From the cell containing the given text, extract its center point as [x, y] coordinate. 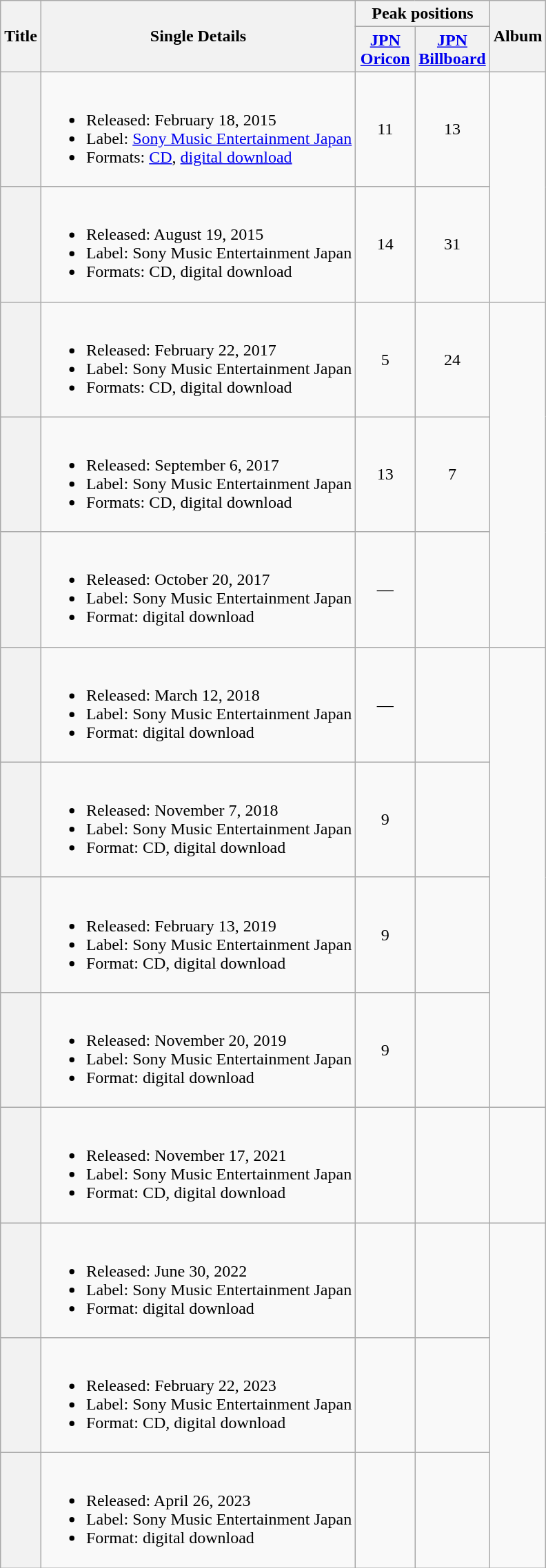
Peak positions [423, 14]
Released: April 26, 2023Label: Sony Music Entertainment JapanFormat: digital download [198, 1510]
24 [452, 360]
Released: October 20, 2017Label: Sony Music Entertainment JapanFormat: digital download [198, 590]
JPN Billboard [452, 50]
Released: August 19, 2015Label: Sony Music Entertainment JapanFormats: CD, digital download [198, 244]
14 [385, 244]
Released: March 12, 2018Label: Sony Music Entertainment JapanFormat: digital download [198, 704]
Single Details [198, 36]
JPN Oricon [385, 50]
7 [452, 474]
31 [452, 244]
Title [21, 36]
Released: November 7, 2018Label: Sony Music Entertainment JapanFormat: CD, digital download [198, 820]
5 [385, 360]
Album [518, 36]
Released: November 17, 2021Label: Sony Music Entertainment JapanFormat: CD, digital download [198, 1164]
11 [385, 130]
Released: February 22, 2023Label: Sony Music Entertainment JapanFormat: CD, digital download [198, 1396]
Released: June 30, 2022Label: Sony Music Entertainment JapanFormat: digital download [198, 1280]
Released: February 22, 2017Label: Sony Music Entertainment JapanFormats: CD, digital download [198, 360]
Released: February 18, 2015Label: Sony Music Entertainment JapanFormats: CD, digital download [198, 130]
Released: February 13, 2019Label: Sony Music Entertainment JapanFormat: CD, digital download [198, 934]
Released: September 6, 2017Label: Sony Music Entertainment JapanFormats: CD, digital download [198, 474]
Released: November 20, 2019Label: Sony Music Entertainment JapanFormat: digital download [198, 1050]
